Determine the (x, y) coordinate at the center of the cell enclosing the given text.  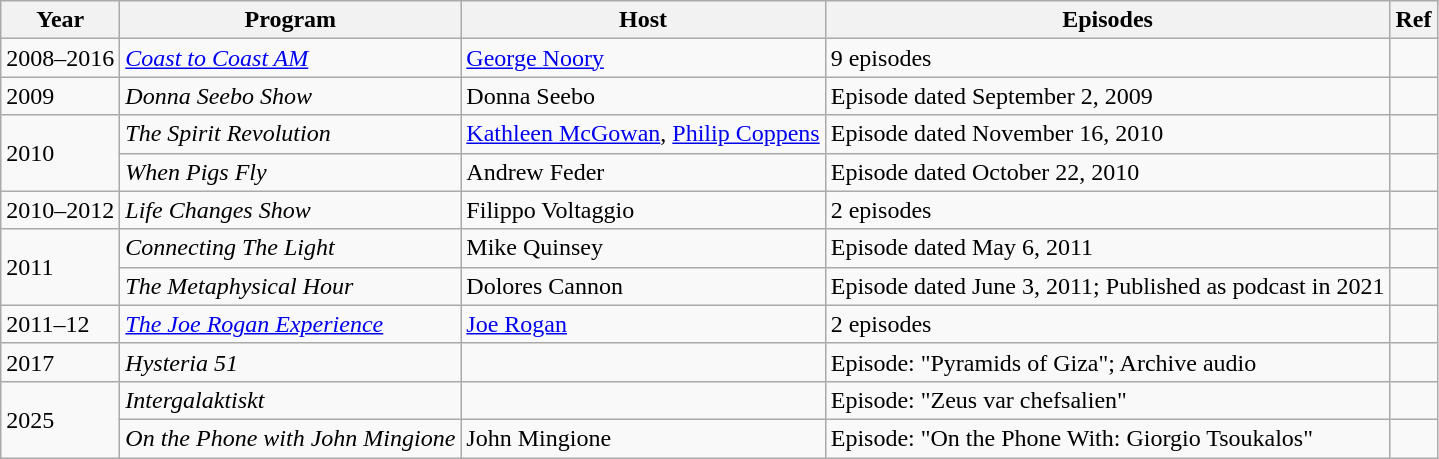
On the Phone with John Mingione (290, 438)
2010–2012 (60, 210)
Intergalaktiskt (290, 400)
2010 (60, 153)
Donna Seebo Show (290, 96)
Joe Rogan (643, 324)
2011 (60, 267)
Episode dated November 16, 2010 (1108, 134)
Life Changes Show (290, 210)
When Pigs Fly (290, 172)
Year (60, 20)
Episode dated September 2, 2009 (1108, 96)
The Spirit Revolution (290, 134)
Episode: "Zeus var chefsalien" (1108, 400)
The Metaphysical Hour (290, 286)
Program (290, 20)
Episodes (1108, 20)
Hysteria 51 (290, 362)
Episode: "Pyramids of Giza"; Archive audio (1108, 362)
Dolores Cannon (643, 286)
Host (643, 20)
Episode dated June 3, 2011; Published as podcast in 2021 (1108, 286)
Connecting The Light (290, 248)
Donna Seebo (643, 96)
John Mingione (643, 438)
George Noory (643, 58)
Andrew Feder (643, 172)
Episode: "On the Phone With: Giorgio Tsoukalos" (1108, 438)
2009 (60, 96)
Kathleen McGowan, Philip Coppens (643, 134)
Episode dated May 6, 2011 (1108, 248)
Ref (1414, 20)
Coast to Coast AM (290, 58)
2017 (60, 362)
The Joe Rogan Experience (290, 324)
2025 (60, 419)
Mike Quinsey (643, 248)
Filippo Voltaggio (643, 210)
Episode dated October 22, 2010 (1108, 172)
9 episodes (1108, 58)
2011–12 (60, 324)
2008–2016 (60, 58)
